Detect which cell encompasses the target text, then output its [X, Y] center coordinate. 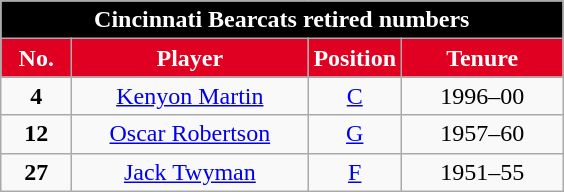
1951–55 [482, 172]
Tenure [482, 58]
Kenyon Martin [190, 96]
27 [36, 172]
12 [36, 134]
Position [355, 58]
Jack Twyman [190, 172]
Cincinnati Bearcats retired numbers [282, 20]
G [355, 134]
Oscar Robertson [190, 134]
1996–00 [482, 96]
1957–60 [482, 134]
4 [36, 96]
No. [36, 58]
F [355, 172]
C [355, 96]
Player [190, 58]
